Capture the cell that displays the provided text and extract its [X, Y] central coordinate. 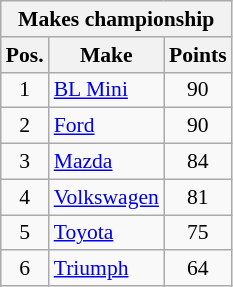
Make [106, 55]
6 [25, 269]
84 [198, 162]
BL Mini [106, 90]
5 [25, 233]
64 [198, 269]
Ford [106, 126]
4 [25, 197]
Makes championship [116, 19]
Toyota [106, 233]
Mazda [106, 162]
Points [198, 55]
75 [198, 233]
Triumph [106, 269]
3 [25, 162]
1 [25, 90]
81 [198, 197]
2 [25, 126]
Volkswagen [106, 197]
Pos. [25, 55]
